Output the (x, y) coordinate of the center of the cell containing the given text.  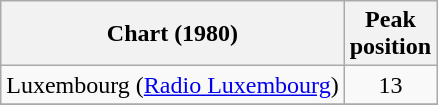
Luxembourg (Radio Luxembourg) (172, 85)
13 (390, 85)
Chart (1980) (172, 34)
Peakposition (390, 34)
